Output the [X, Y] coordinate of the center of the cell containing the given text.  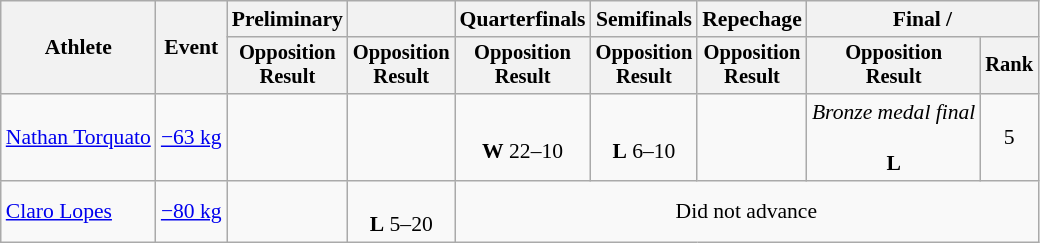
Repechage [752, 19]
5 [1009, 138]
−80 kg [192, 212]
L 5–20 [402, 212]
−63 kg [192, 138]
Final / [922, 19]
Did not advance [746, 212]
Quarterfinals [523, 19]
Claro Lopes [78, 212]
L 6–10 [644, 138]
Rank [1009, 66]
Preliminary [288, 19]
Bronze medal finalL [894, 138]
W 22–10 [523, 138]
Athlete [78, 48]
Nathan Torquato [78, 138]
Event [192, 48]
Semifinals [644, 19]
